Locate the cell with the specified text and output its (x, y) center coordinate. 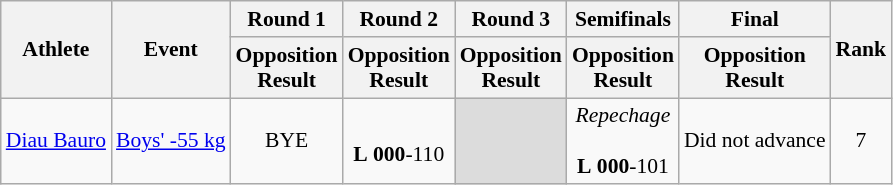
Rank (862, 50)
Did not advance (755, 142)
Boys' -55 kg (171, 142)
Event (171, 50)
Athlete (56, 50)
Final (755, 19)
Round 3 (511, 19)
7 (862, 142)
Round 2 (399, 19)
Round 1 (287, 19)
L 000-110 (399, 142)
Repechage L 000-101 (623, 142)
Diau Bauro (56, 142)
Semifinals (623, 19)
BYE (287, 142)
